Output the [X, Y] coordinate of the center of the cell containing the given text.  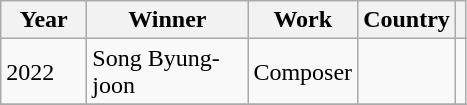
Country [407, 20]
Composer [303, 72]
Winner [168, 20]
2022 [44, 72]
Song Byung-joon [168, 72]
Work [303, 20]
Year [44, 20]
